Locate the cell with the specified text and output its [x, y] center coordinate. 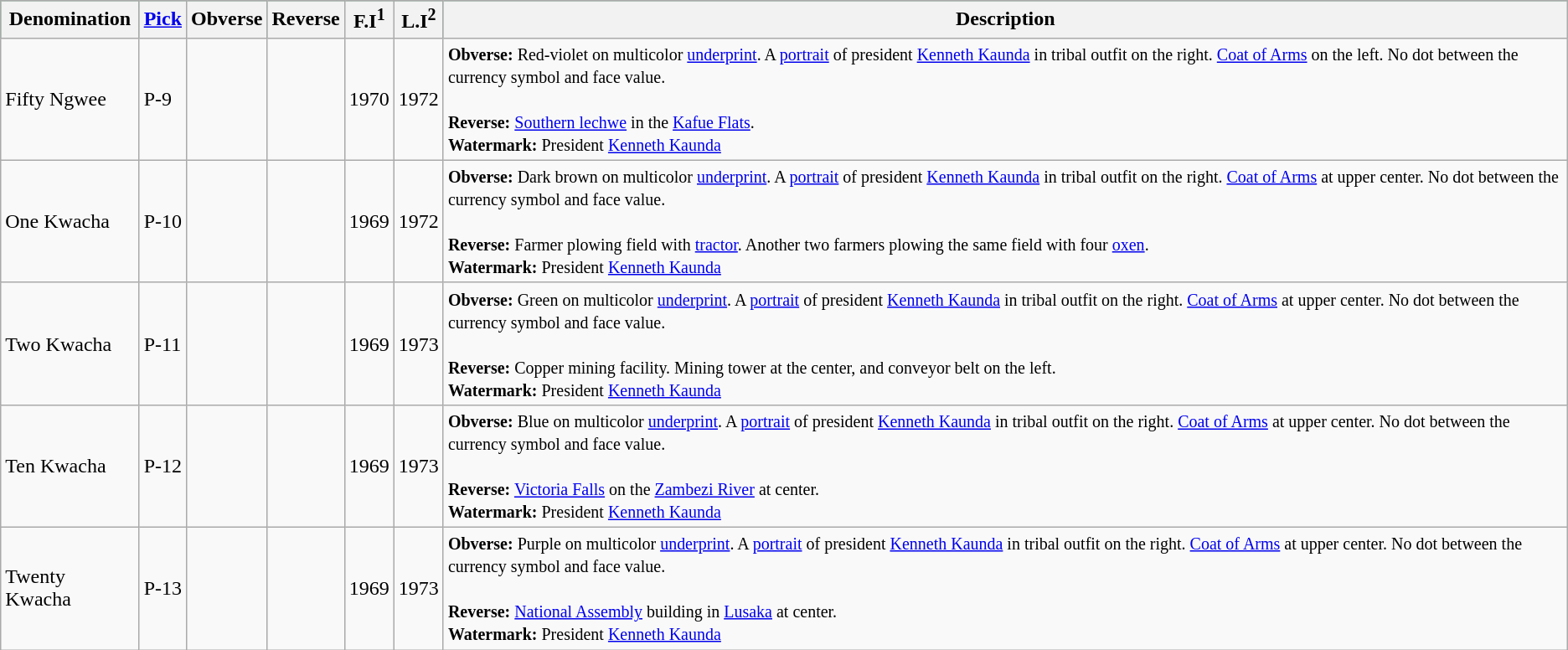
Pick [162, 20]
Two Kwacha [70, 343]
Description [1005, 20]
Obverse [227, 20]
L.I2 [419, 20]
Fifty Ngwee [70, 99]
One Kwacha [70, 221]
Twenty Kwacha [70, 589]
P-13 [162, 589]
Ten Kwacha [70, 466]
1970 [369, 99]
P-10 [162, 221]
P-11 [162, 343]
Reverse [306, 20]
P-12 [162, 466]
P-9 [162, 99]
Denomination [70, 20]
F.I1 [369, 20]
